From the cell containing the given text, extract its center point as [x, y] coordinate. 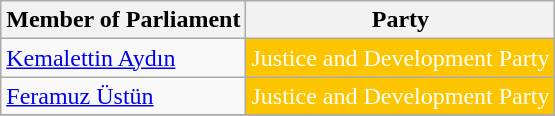
Party [400, 20]
Member of Parliament [124, 20]
Kemalettin Aydın [124, 58]
Feramuz Üstün [124, 96]
